Detect which cell encompasses the target text, then output its [x, y] center coordinate. 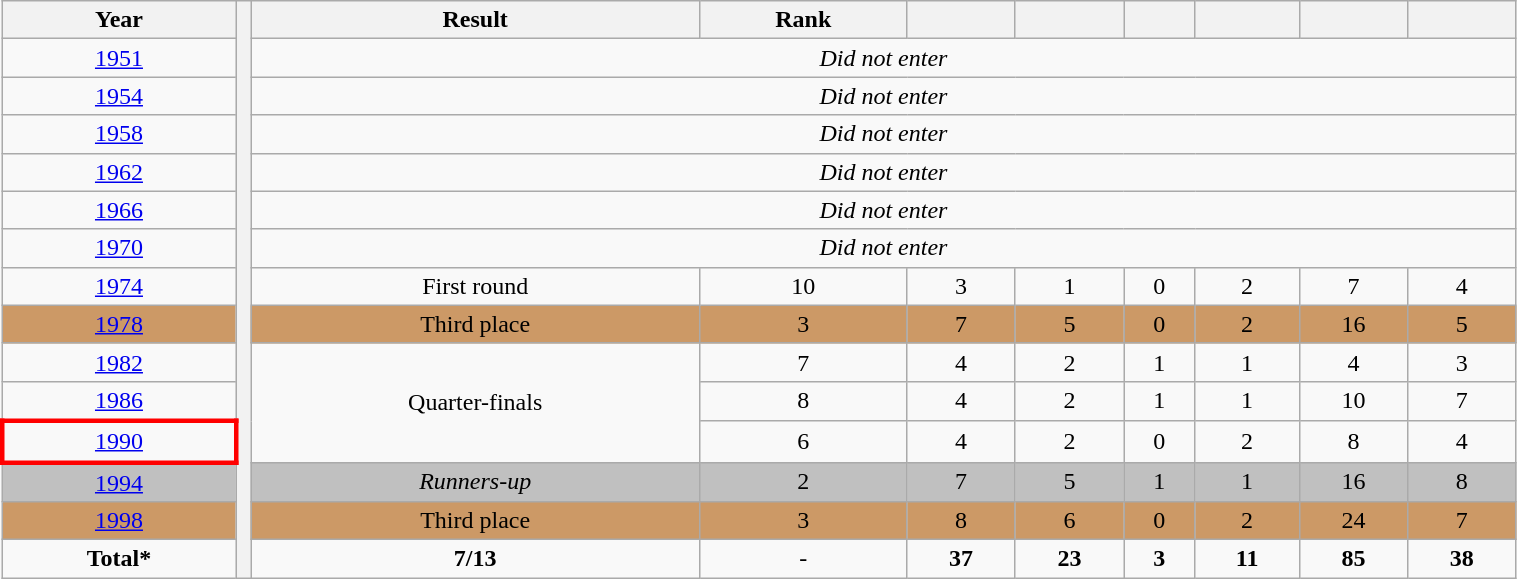
85 [1353, 559]
1970 [118, 248]
1951 [118, 58]
1962 [118, 172]
1986 [118, 401]
1982 [118, 362]
1990 [118, 442]
11 [1247, 559]
1966 [118, 210]
1954 [118, 96]
1998 [118, 521]
7/13 [476, 559]
Result [476, 20]
Runners-up [476, 482]
Year [118, 20]
Total* [118, 559]
1958 [118, 134]
1978 [118, 324]
Rank [804, 20]
38 [1462, 559]
23 [1069, 559]
- [804, 559]
Quarter-finals [476, 402]
24 [1353, 521]
First round [476, 286]
1974 [118, 286]
37 [961, 559]
1994 [118, 482]
